Detect which cell encompasses the target text, then output its [x, y] center coordinate. 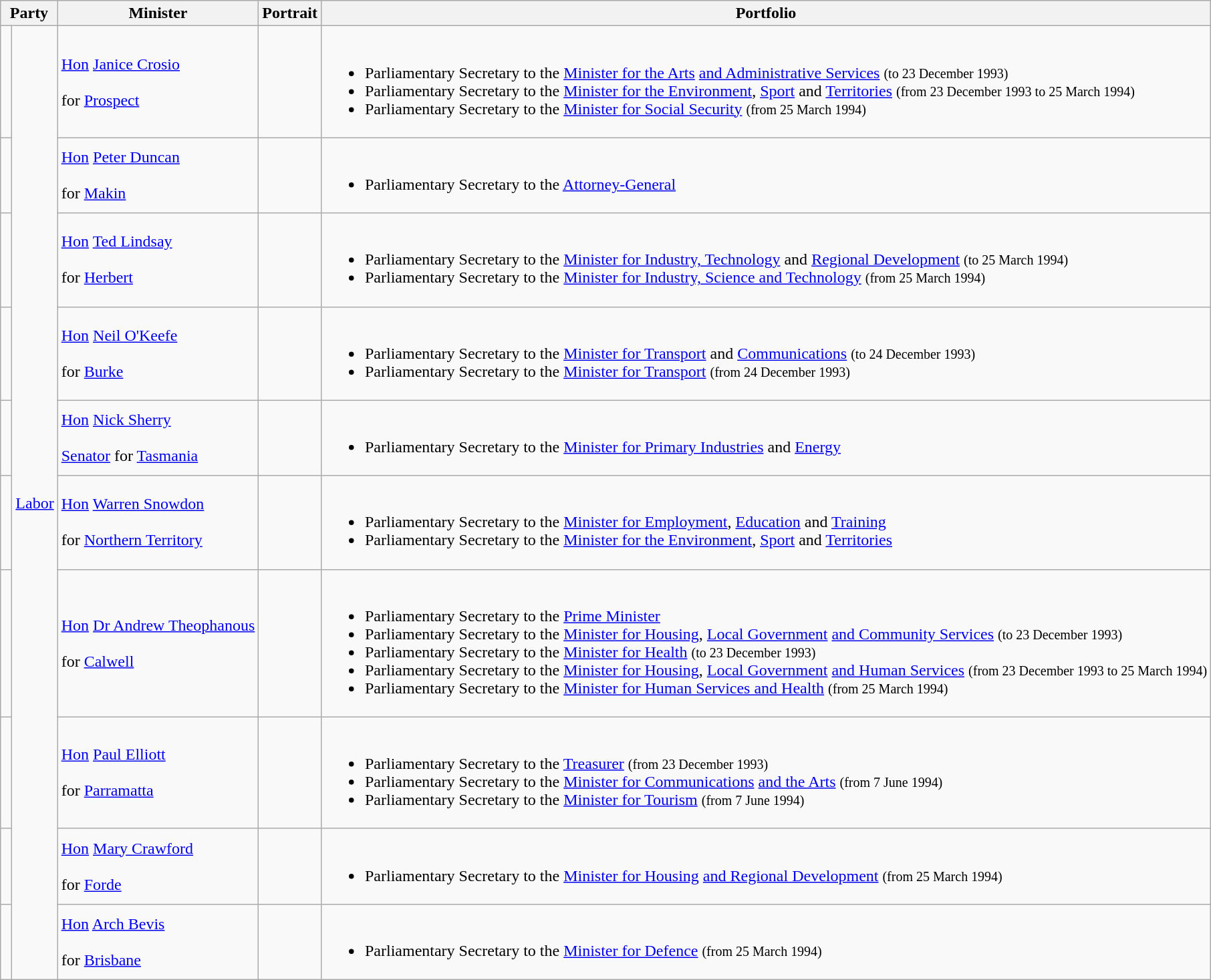
Hon Mary Crawford for Forde [158, 866]
Hon Janice Crosio for Prospect [158, 81]
Parliamentary Secretary to the Minister for Primary Industries and Energy [766, 438]
Hon Ted Lindsay for Herbert [158, 260]
Labor [35, 503]
Portfolio [766, 13]
Portrait [290, 13]
Hon Paul Elliott for Parramatta [158, 772]
Minister [158, 13]
Hon Peter Duncan for Makin [158, 175]
Parliamentary Secretary to the Minister for Housing and Regional Development (from 25 March 1994) [766, 866]
Hon Nick Sherry Senator for Tasmania [158, 438]
Parliamentary Secretary to the Attorney-General [766, 175]
Hon Dr Andrew Theophanous for Calwell [158, 643]
Hon Arch Bevis for Brisbane [158, 942]
Parliamentary Secretary to the Minister for Defence (from 25 March 1994) [766, 942]
Hon Warren Snowdon for Northern Territory [158, 522]
Hon Neil O'Keefe for Burke [158, 353]
Party [29, 13]
